Find where the given text appears and provide that cell's center as (x, y) coordinate. 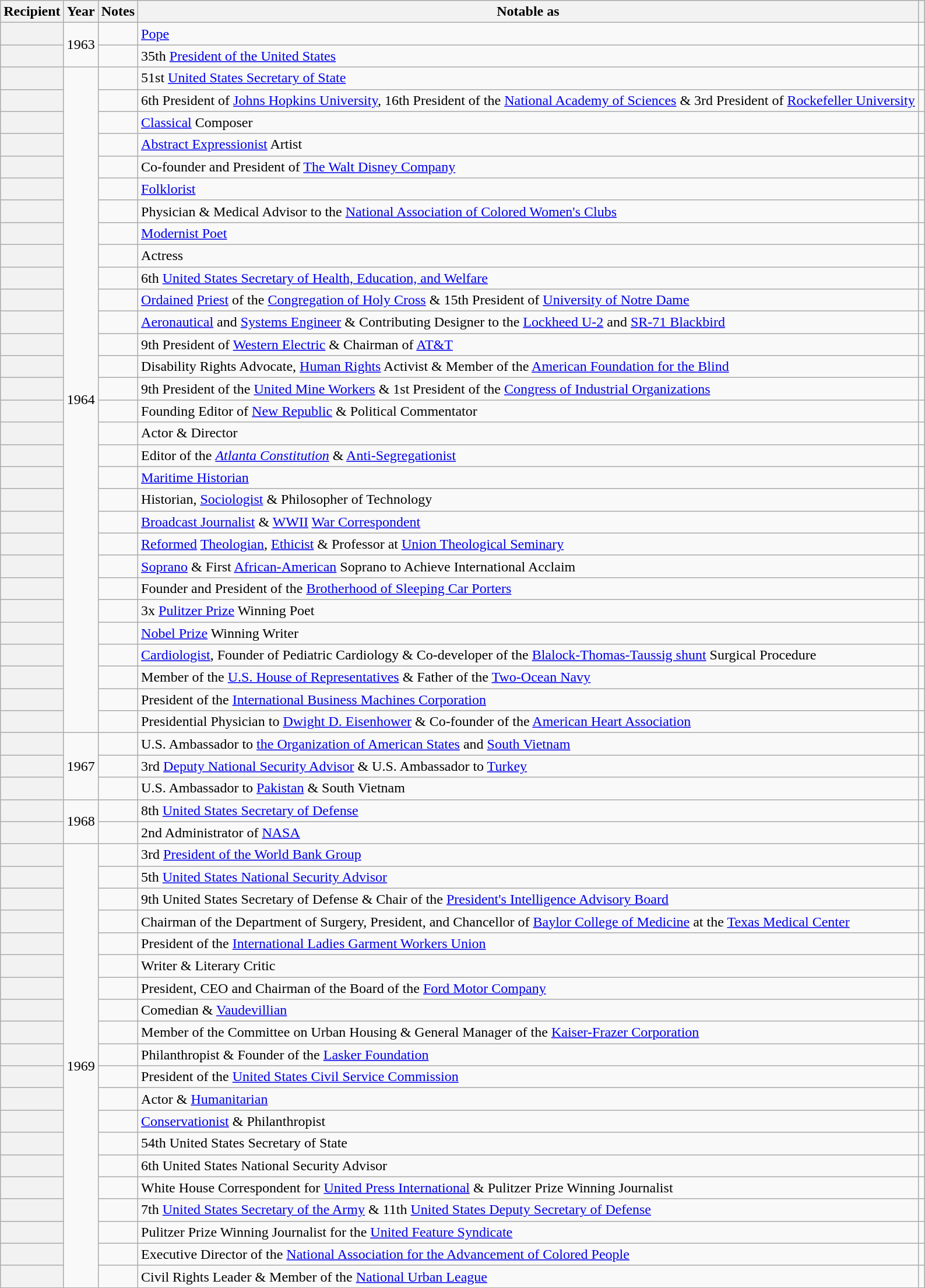
3rd Deputy National Security Advisor & U.S. Ambassador to Turkey (528, 766)
1963 (80, 45)
9th President of Western Electric & Chairman of AT&T (528, 345)
Soprano & First African-American Soprano to Achieve International Acclaim (528, 566)
Physician & Medical Advisor to the National Association of Colored Women's Clubs (528, 211)
White House Correspondent for United Press International & Pulitzer Prize Winning Journalist (528, 1188)
Conservationist & Philanthropist (528, 1121)
Year (80, 12)
Classical Composer (528, 122)
1968 (80, 822)
U.S. Ambassador to Pakistan & South Vietnam (528, 788)
Notes (118, 12)
Broadcast Journalist & WWII War Correspondent (528, 522)
54th United States Secretary of State (528, 1143)
Civil Rights Leader & Member of the National Urban League (528, 1276)
3x Pulitzer Prize Winning Poet (528, 610)
Reformed Theologian, Ethicist & Professor at Union Theological Seminary (528, 544)
Comedian & Vaudevillian (528, 1010)
6th President of Johns Hopkins University, 16th President of the National Academy of Sciences & 3rd President of Rockefeller University (528, 100)
Pulitzer Prize Winning Journalist for the United Feature Syndicate (528, 1232)
Chairman of the Department of Surgery, President, and Chancellor of Baylor College of Medicine at the Texas Medical Center (528, 921)
Maritime Historian (528, 478)
President of the International Business Machines Corporation (528, 700)
Recipient (32, 12)
Philanthropist & Founder of the Lasker Foundation (528, 1055)
Member of the U.S. House of Representatives & Father of the Two-Ocean Navy (528, 678)
President of the International Ladies Garment Workers Union (528, 943)
6th United States Secretary of Health, Education, and Welfare (528, 278)
Presidential Physician to Dwight D. Eisenhower & Co-founder of the American Heart Association (528, 722)
Disability Rights Advocate, Human Rights Activist & Member of the American Foundation for the Blind (528, 367)
1964 (80, 400)
Editor of the Atlanta Constitution & Anti-Segregationist (528, 455)
President, CEO and Chairman of the Board of the Ford Motor Company (528, 988)
Historian, Sociologist & Philosopher of Technology (528, 500)
Founder and President of the Brotherhood of Sleeping Car Porters (528, 588)
Member of the Committee on Urban Housing & General Manager of the Kaiser-Frazer Corporation (528, 1033)
Actor & Humanitarian (528, 1099)
7th United States Secretary of the Army & 11th United States Deputy Secretary of Defense (528, 1210)
Pope (528, 34)
9th President of the United Mine Workers & 1st President of the Congress of Industrial Organizations (528, 389)
Ordained Priest of the Congregation of Holy Cross & 15th President of University of Notre Dame (528, 300)
Aeronautical and Systems Engineer & Contributing Designer to the Lockheed U-2 and SR-71 Blackbird (528, 322)
3rd President of the World Bank Group (528, 855)
Co-founder and President of The Walt Disney Company (528, 167)
Writer & Literary Critic (528, 966)
5th United States National Security Advisor (528, 877)
6th United States National Security Advisor (528, 1166)
Nobel Prize Winning Writer (528, 633)
Executive Director of the National Association for the Advancement of Colored People (528, 1254)
9th United States Secretary of Defense & Chair of the President's Intelligence Advisory Board (528, 899)
Notable as (528, 12)
U.S. Ambassador to the Organization of American States and South Vietnam (528, 744)
1969 (80, 1066)
Actor & Director (528, 433)
President of the United States Civil Service Commission (528, 1077)
2nd Administrator of NASA (528, 833)
35th President of the United States (528, 56)
Abstract Expressionist Artist (528, 145)
Cardiologist, Founder of Pediatric Cardiology & Co-developer of the Blalock-Thomas-Taussig shunt Surgical Procedure (528, 655)
Folklorist (528, 189)
1967 (80, 766)
51st United States Secretary of State (528, 78)
Modernist Poet (528, 233)
Founding Editor of New Republic & Political Commentator (528, 411)
8th United States Secretary of Defense (528, 810)
Actress (528, 255)
